Scan for the cell matching the given text and deliver its (x, y) coordinate at center. 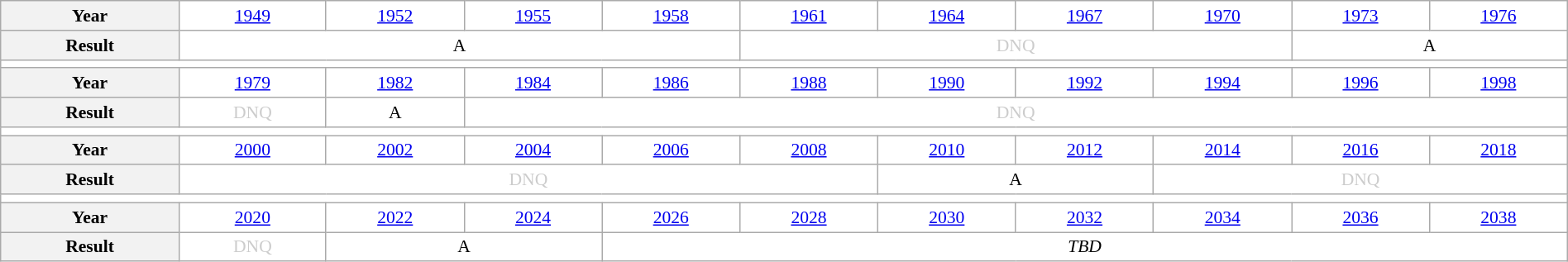
2006 (672, 150)
1998 (1499, 83)
1967 (1085, 16)
1988 (809, 83)
1961 (809, 16)
1976 (1499, 16)
2026 (672, 217)
2010 (946, 150)
2030 (946, 217)
2002 (395, 150)
1986 (672, 83)
2000 (252, 150)
1970 (1222, 16)
2034 (1222, 217)
2028 (809, 217)
1949 (252, 16)
2018 (1499, 150)
1973 (1361, 16)
1952 (395, 16)
1992 (1085, 83)
2020 (252, 217)
2014 (1222, 150)
1982 (395, 83)
1958 (672, 16)
1996 (1361, 83)
2024 (533, 217)
2022 (395, 217)
2032 (1085, 217)
2004 (533, 150)
1994 (1222, 83)
2012 (1085, 150)
2016 (1361, 150)
2038 (1499, 217)
1990 (946, 83)
TBD (1085, 247)
1984 (533, 83)
1979 (252, 83)
1955 (533, 16)
1964 (946, 16)
2008 (809, 150)
2036 (1361, 217)
